Output the [x, y] coordinate of the center of the cell containing the given text.  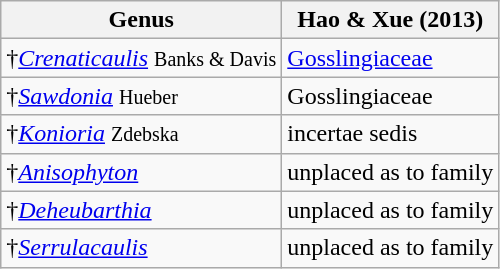
†Sawdonia Hueber [142, 96]
†Anisophyton [142, 172]
†Konioria Zdebska [142, 134]
†Crenaticaulis Banks & Davis [142, 58]
Genus [142, 20]
incertae sedis [390, 134]
†Deheubarthia [142, 210]
†Serrulacaulis [142, 248]
Hao & Xue (2013) [390, 20]
